Extract the (X, Y) coordinate from the center of the cell holding the provided text.  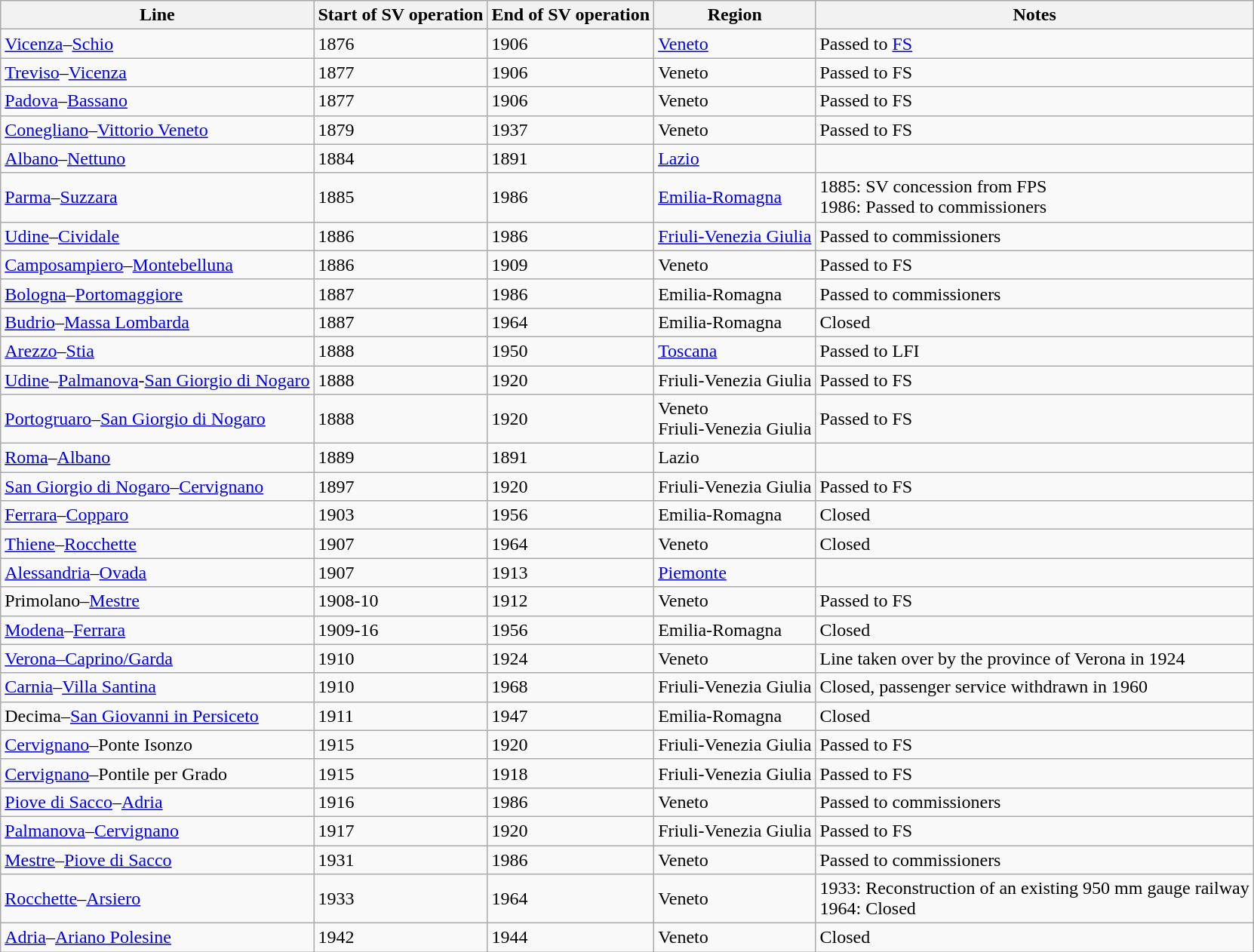
1909 (570, 265)
End of SV operation (570, 15)
1912 (570, 601)
1931 (401, 859)
Cervignano–Pontile per Grado (157, 773)
Mestre–Piove di Sacco (157, 859)
1903 (401, 515)
1876 (401, 44)
Toscana (735, 351)
Roma–Albano (157, 458)
1879 (401, 130)
1884 (401, 158)
1885 (401, 198)
1917 (401, 831)
Parma–Suzzara (157, 198)
1897 (401, 487)
Adria–Ariano Polesine (157, 938)
Vicenza–Schio (157, 44)
1916 (401, 802)
Conegliano–Vittorio Veneto (157, 130)
1947 (570, 716)
Budrio–Massa Lombarda (157, 322)
Rocchette–Arsiero (157, 899)
Region (735, 15)
Closed, passenger service withdrawn in 1960 (1034, 687)
Alessandria–Ovada (157, 573)
Camposampiero–Montebelluna (157, 265)
1908-10 (401, 601)
1924 (570, 659)
1944 (570, 938)
1968 (570, 687)
VenetoFriuli-Venezia Giulia (735, 419)
Carnia–Villa Santina (157, 687)
Padova–Bassano (157, 101)
Line taken over by the province of Verona in 1924 (1034, 659)
San Giorgio di Nogaro–Cervignano (157, 487)
Verona–Caprino/Garda (157, 659)
1933: Reconstruction of an existing 950 mm gauge railway1964: Closed (1034, 899)
Thiene–Rocchette (157, 544)
Albano–Nettuno (157, 158)
1950 (570, 351)
Udine–Cividale (157, 236)
1889 (401, 458)
Line (157, 15)
1913 (570, 573)
Modena–Ferrara (157, 630)
Passed to LFI (1034, 351)
Start of SV operation (401, 15)
Arezzo–Stia (157, 351)
Cervignano–Ponte Isonzo (157, 745)
1909-16 (401, 630)
1942 (401, 938)
Portogruaro–San Giorgio di Nogaro (157, 419)
Piove di Sacco–Adria (157, 802)
Udine–Palmanova-San Giorgio di Nogaro (157, 379)
Notes (1034, 15)
Decima–San Giovanni in Persiceto (157, 716)
Ferrara–Copparo (157, 515)
Bologna–Portomaggiore (157, 293)
Treviso–Vicenza (157, 72)
Piemonte (735, 573)
1911 (401, 716)
1937 (570, 130)
Primolano–Mestre (157, 601)
1918 (570, 773)
Palmanova–Cervignano (157, 831)
1885: SV concession from FPS 1986: Passed to commissioners (1034, 198)
1933 (401, 899)
